Determine the [X, Y] coordinate at the center of the cell enclosing the given text.  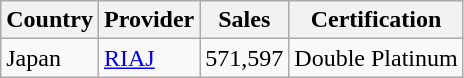
Certification [376, 20]
Provider [148, 20]
Japan [50, 58]
RIAJ [148, 58]
Sales [244, 20]
Country [50, 20]
571,597 [244, 58]
Double Platinum [376, 58]
